Detect which cell encompasses the target text, then output its (x, y) center coordinate. 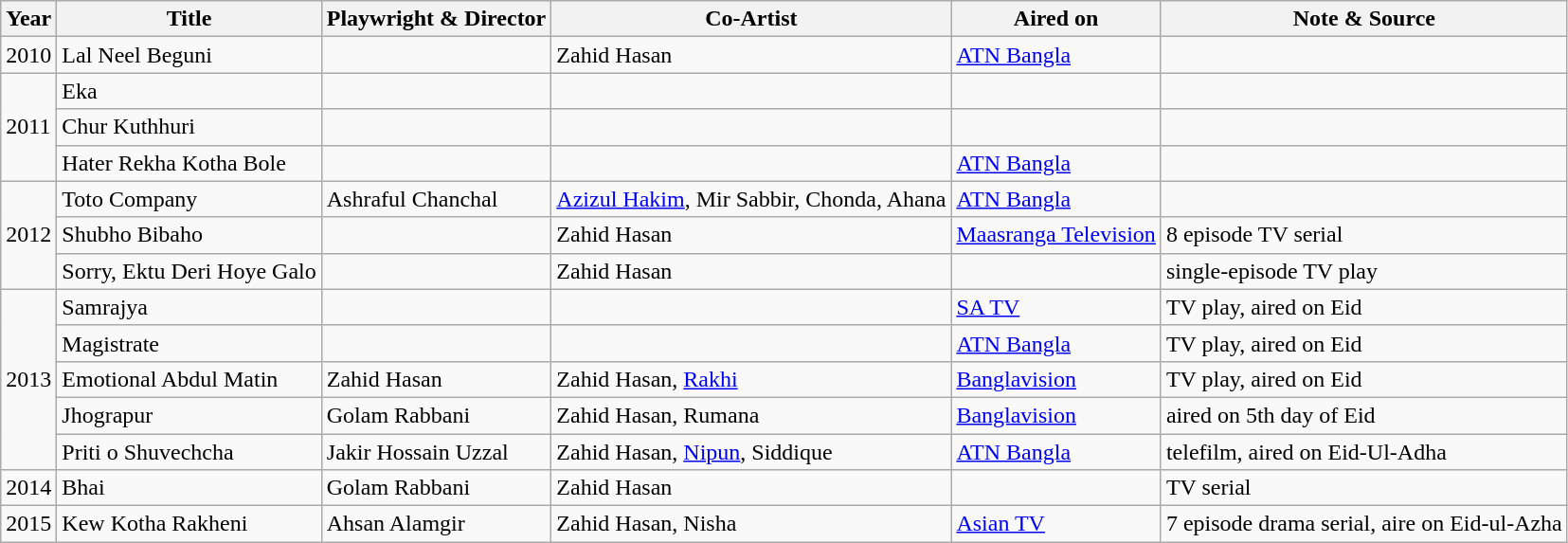
Zahid Hasan, Nipun, Siddique (751, 452)
Eka (189, 91)
2014 (28, 488)
SA TV (1056, 307)
Hater Rekha Kotha Bole (189, 163)
2011 (28, 127)
Toto Company (189, 199)
Maasranga Television (1056, 235)
2013 (28, 379)
Sorry, Ektu Deri Hoye Galo (189, 271)
Priti o Shuvechcha (189, 452)
Title (189, 19)
Kew Kotha Rakheni (189, 524)
7 episode drama serial, aire on Eid-ul-Azha (1364, 524)
Year (28, 19)
Asian TV (1056, 524)
Zahid Hasan, Nisha (751, 524)
Lal Neel Beguni (189, 55)
Zahid Hasan, Rakhi (751, 379)
Ahsan Alamgir (436, 524)
Jakir Hossain Uzzal (436, 452)
Bhai (189, 488)
TV serial (1364, 488)
Zahid Hasan, Rumana (751, 415)
telefilm, aired on Eid-Ul-Adha (1364, 452)
Emotional Abdul Matin (189, 379)
2015 (28, 524)
2010 (28, 55)
Shubho Bibaho (189, 235)
Jhograpur (189, 415)
Aired on (1056, 19)
Azizul Hakim, Mir Sabbir, Chonda, Ahana (751, 199)
8 episode TV serial (1364, 235)
Chur Kuthhuri (189, 127)
2012 (28, 235)
Playwright & Director (436, 19)
Co-Artist (751, 19)
Samrajya (189, 307)
Magistrate (189, 343)
single-episode TV play (1364, 271)
aired on 5th day of Eid (1364, 415)
Ashraful Chanchal (436, 199)
Note & Source (1364, 19)
